Return the [x, y] coordinate for the center point of the cell that contains the specified text.  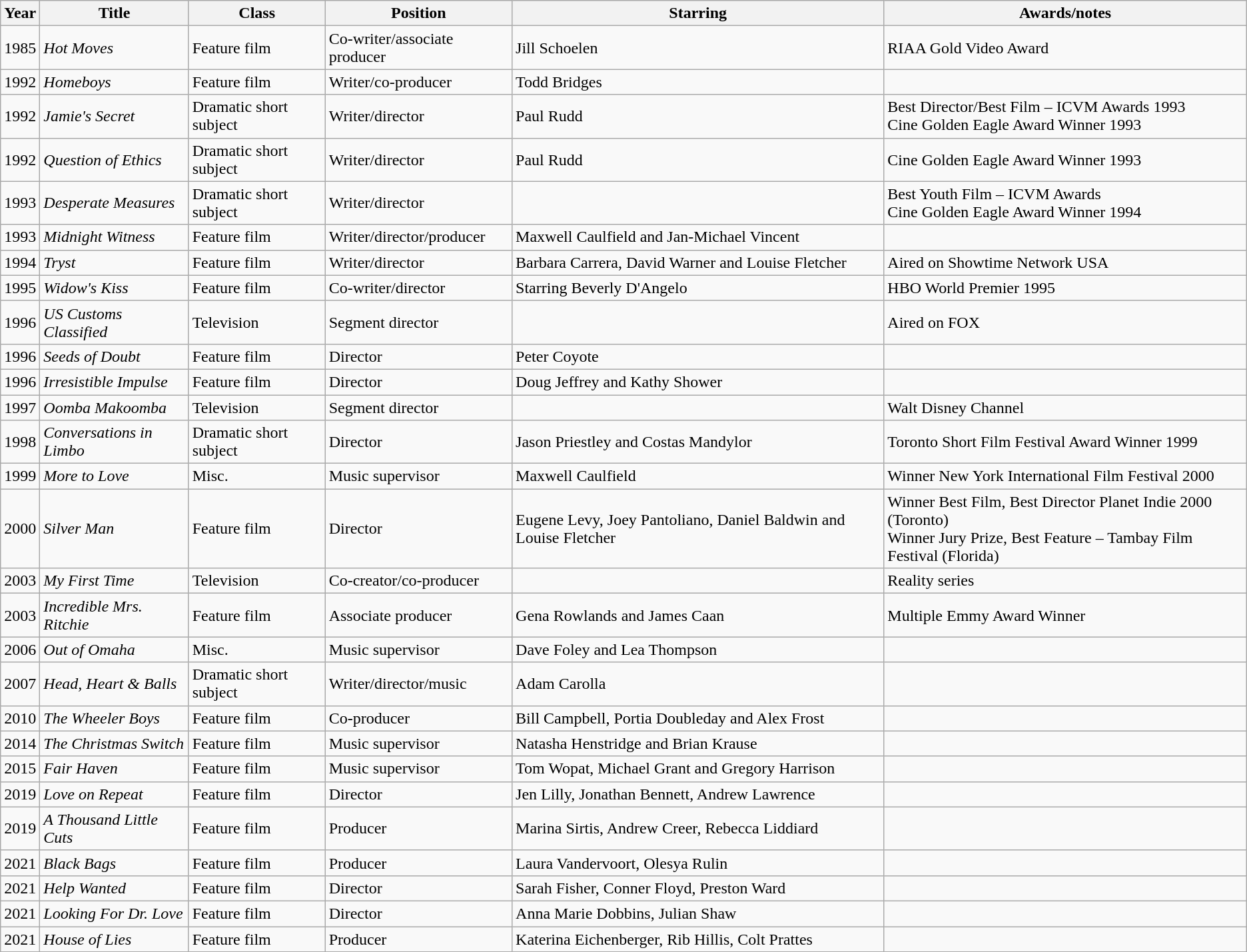
Black Bags [115, 863]
1997 [20, 407]
Incredible Mrs. Ritchie [115, 616]
Writer/co-producer [418, 82]
Co-creator/co-producer [418, 581]
Help Wanted [115, 888]
Jill Schoelen [698, 48]
Multiple Emmy Award Winner [1065, 616]
House of Lies [115, 939]
Hot Moves [115, 48]
Class [257, 13]
Oomba Makoomba [115, 407]
Anna Marie Dobbins, Julian Shaw [698, 913]
Aired on Showtime Network USA [1065, 262]
Marina Sirtis, Andrew Creer, Rebecca Liddiard [698, 829]
2007 [20, 684]
Title [115, 13]
Gena Rowlands and James Caan [698, 616]
Associate producer [418, 616]
Midnight Witness [115, 237]
Toronto Short Film Festival Award Winner 1999 [1065, 442]
Position [418, 13]
RIAA Gold Video Award [1065, 48]
Doug Jeffrey and Kathy Shower [698, 382]
Fair Haven [115, 769]
US Customs Classified [115, 322]
Best Director/Best Film – ICVM Awards 1993 Cine Golden Eagle Award Winner 1993 [1065, 116]
Irresistible Impulse [115, 382]
2006 [20, 650]
Question of Ethics [115, 160]
Co-writer/associate producer [418, 48]
Aired on FOX [1065, 322]
Conversations in Limbo [115, 442]
HBO World Premier 1995 [1065, 288]
The Wheeler Boys [115, 718]
1994 [20, 262]
Love on Repeat [115, 794]
Looking For Dr. Love [115, 913]
Tom Wopat, Michael Grant and Gregory Harrison [698, 769]
1998 [20, 442]
Awards/notes [1065, 13]
A Thousand Little Cuts [115, 829]
My First Time [115, 581]
Winner Best Film, Best Director Planet Indie 2000 (Toronto)Winner Jury Prize, Best Feature – Tambay Film Festival (Florida) [1065, 529]
Best Youth Film – ICVM AwardsCine Golden Eagle Award Winner 1994 [1065, 203]
Barbara Carrera, David Warner and Louise Fletcher [698, 262]
Out of Omaha [115, 650]
Jen Lilly, Jonathan Bennett, Andrew Lawrence [698, 794]
Dave Foley and Lea Thompson [698, 650]
Desperate Measures [115, 203]
Walt Disney Channel [1065, 407]
Jamie's Secret [115, 116]
Writer/director/producer [418, 237]
Natasha Henstridge and Brian Krause [698, 743]
More to Love [115, 476]
Silver Man [115, 529]
Reality series [1065, 581]
Starring [698, 13]
Seeds of Doubt [115, 356]
Winner New York International Film Festival 2000 [1065, 476]
Eugene Levy, Joey Pantoliano, Daniel Baldwin and Louise Fletcher [698, 529]
Peter Coyote [698, 356]
Adam Carolla [698, 684]
Head, Heart & Balls [115, 684]
Bill Campbell, Portia Doubleday and Alex Frost [698, 718]
Jason Priestley and Costas Mandylor [698, 442]
Todd Bridges [698, 82]
Katerina Eichenberger, Rib Hillis, Colt Prattes [698, 939]
Writer/director/music [418, 684]
1985 [20, 48]
Laura Vandervoort, Olesya Rulin [698, 863]
2010 [20, 718]
Widow's Kiss [115, 288]
Co-writer/director [418, 288]
Maxwell Caulfield [698, 476]
2014 [20, 743]
Homeboys [115, 82]
The Christmas Switch [115, 743]
1999 [20, 476]
Maxwell Caulfield and Jan-Michael Vincent [698, 237]
Cine Golden Eagle Award Winner 1993 [1065, 160]
Sarah Fisher, Conner Floyd, Preston Ward [698, 888]
2000 [20, 529]
1995 [20, 288]
Tryst [115, 262]
Starring Beverly D'Angelo [698, 288]
2015 [20, 769]
Year [20, 13]
Co-producer [418, 718]
